Locate the cell with the specified text and output its [X, Y] center coordinate. 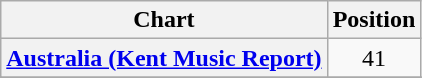
Chart [164, 20]
Australia (Kent Music Report) [164, 58]
Position [374, 20]
41 [374, 58]
